Return the [X, Y] coordinate for the center point of the cell that contains the specified text.  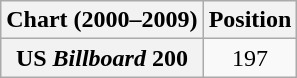
Position [250, 20]
197 [250, 58]
Chart (2000–2009) [102, 20]
US Billboard 200 [102, 58]
